Detect which cell encompasses the target text, then output its [x, y] center coordinate. 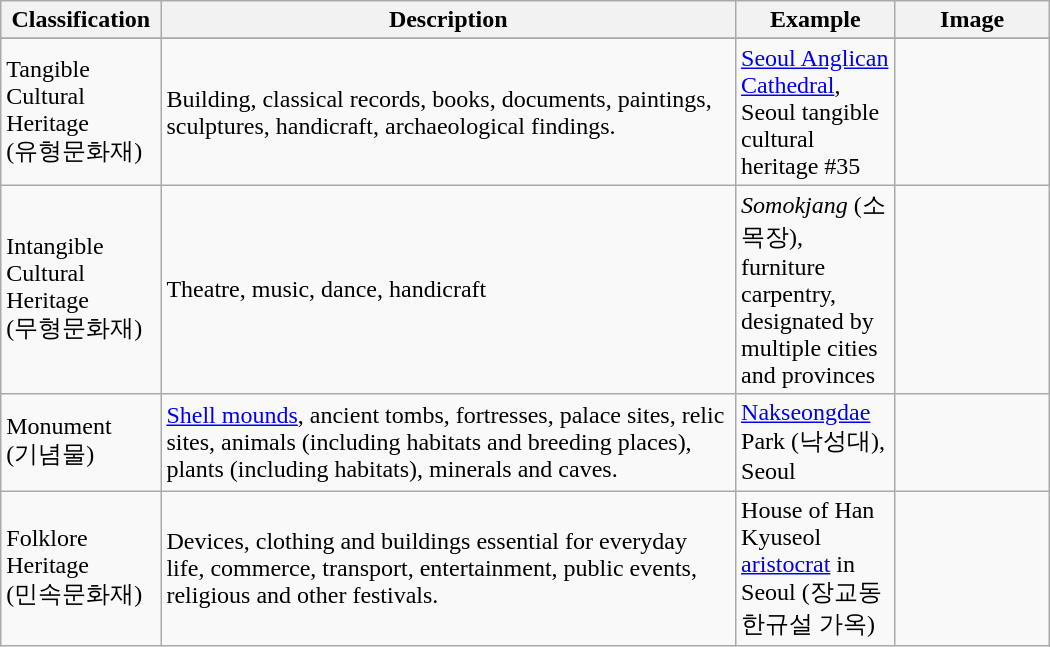
Tangible Cultural Heritage(유형문화재) [81, 112]
House of Han Kyuseol aristocrat in Seoul (장교동 한규설 가옥) [816, 568]
Image [972, 20]
Description [448, 20]
Theatre, music, dance, handicraft [448, 290]
Nakseongdae Park (낙성대), Seoul [816, 442]
Devices, clothing and buildings essential for everyday life, commerce, transport, entertainment, public events, religious and other festivals. [448, 568]
Example [816, 20]
Folklore Heritage(민속문화재) [81, 568]
Intangible Cultural Heritage(무형문화재) [81, 290]
Seoul Anglican Cathedral, Seoul tangible cultural heritage #35 [816, 112]
Somokjang (소목장), furniture carpentry, designated by multiple cities and provinces [816, 290]
Building, classical records, books, documents, paintings, sculptures, handicraft, archaeological findings. [448, 112]
Monument(기념물) [81, 442]
Classification [81, 20]
